Capture the cell that displays the provided text and extract its [X, Y] central coordinate. 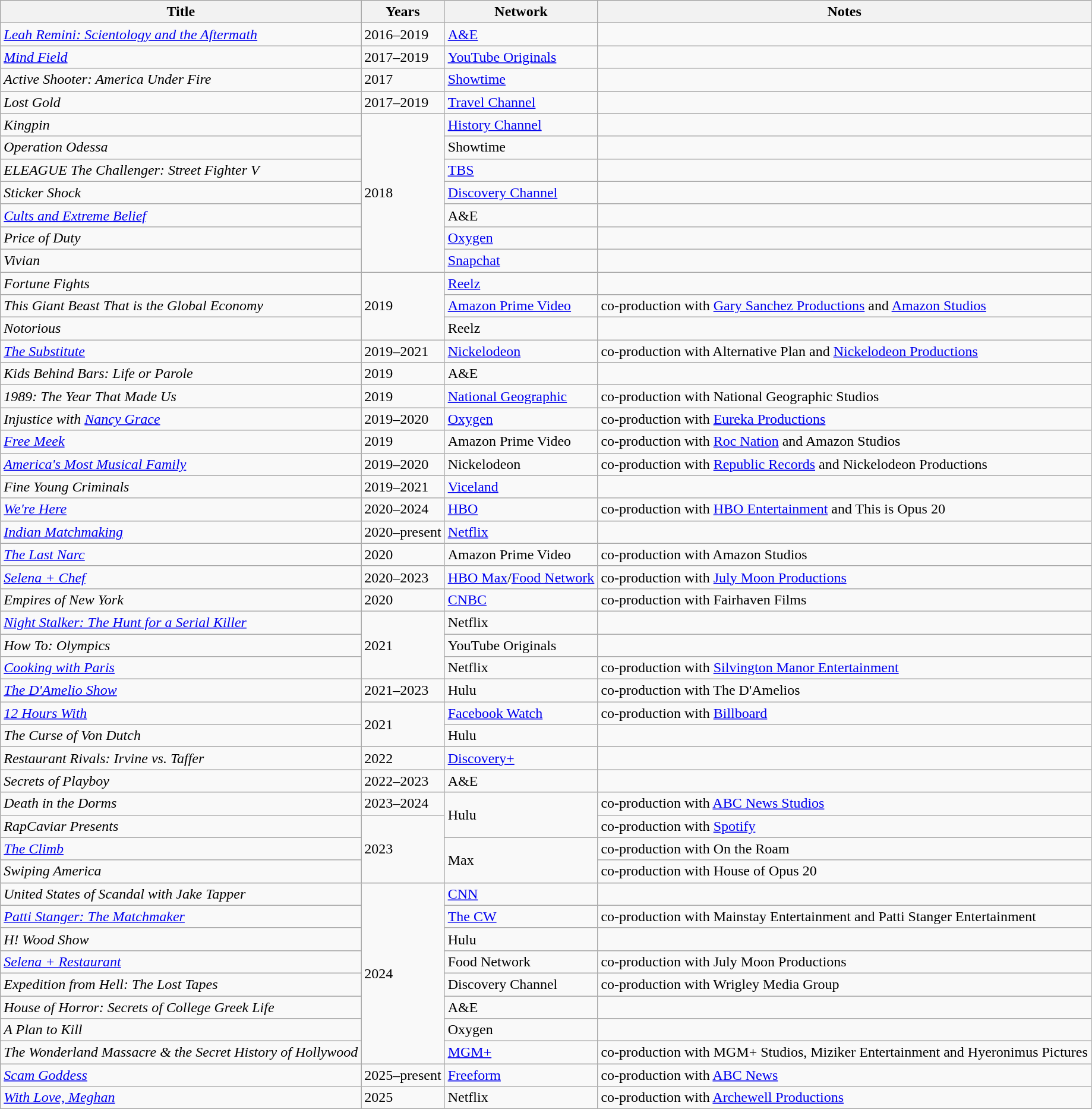
2025 [403, 1098]
Cooking with Paris [181, 668]
We're Here [181, 509]
co-production with Wrigley Media Group [844, 984]
The Climb [181, 849]
co-production with Spotify [844, 826]
Price of Duty [181, 238]
co-production with MGM+ Studios, Miziker Entertainment and Hyeronimus Pictures [844, 1053]
Kingpin [181, 125]
2022 [403, 758]
Active Shooter: America Under Fire [181, 80]
Food Network [521, 962]
2020–present [403, 532]
HBO Max/Food Network [521, 577]
Scam Goddess [181, 1075]
2021–2023 [403, 691]
2016–2019 [403, 34]
National Geographic [521, 396]
1989: The Year That Made Us [181, 396]
Swiping America [181, 871]
Fortune Fights [181, 283]
House of Horror: Secrets of College Greek Life [181, 1007]
Mind Field [181, 57]
Vivian [181, 260]
Years [403, 12]
co-production with Amazon Studios [844, 554]
Empires of New York [181, 600]
The D'Amelio Show [181, 691]
2024 [403, 973]
This Giant Beast That is the Global Economy [181, 306]
The Wonderland Massacre & the Secret History of Hollywood [181, 1053]
co-production with Archewell Productions [844, 1098]
Secrets of Playboy [181, 781]
TBS [521, 170]
Fine Young Criminals [181, 487]
Indian Matchmaking [181, 532]
Expedition from Hell: The Lost Tapes [181, 984]
Snapchat [521, 260]
co-production with Mainstay Entertainment and Patti Stanger Entertainment [844, 916]
Max [521, 860]
co-production with Republic Records and Nickelodeon Productions [844, 464]
co-production with National Geographic Studios [844, 396]
co-production with Silvington Manor Entertainment [844, 668]
The CW [521, 916]
co-production with Fairhaven Films [844, 600]
The Curse of Von Dutch [181, 736]
2020–2023 [403, 577]
2023–2024 [403, 804]
co-production with ABC News Studios [844, 804]
co-production with On the Roam [844, 849]
How To: Olympics [181, 645]
co-production with Alternative Plan and Nickelodeon Productions [844, 351]
co-production with Eureka Productions [844, 419]
Sticker Shock [181, 193]
United States of Scandal with Jake Tapper [181, 894]
Notorious [181, 329]
Free Meek [181, 442]
co-production with ABC News [844, 1075]
The Last Narc [181, 554]
Operation Odessa [181, 147]
2020–2024 [403, 509]
Patti Stanger: The Matchmaker [181, 916]
H! Wood Show [181, 939]
The Substitute [181, 351]
Selena + Restaurant [181, 962]
Facebook Watch [521, 713]
12 Hours With [181, 713]
Injustice with Nancy Grace [181, 419]
Leah Remini: Scientology and the Aftermath [181, 34]
co-production with HBO Entertainment and This is Opus 20 [844, 509]
Viceland [521, 487]
A Plan to Kill [181, 1030]
Kids Behind Bars: Life or Parole [181, 374]
Travel Channel [521, 102]
Discovery+ [521, 758]
Network [521, 12]
Death in the Dorms [181, 804]
co-production with Gary Sanchez Productions and Amazon Studios [844, 306]
2018 [403, 193]
Freeform [521, 1075]
With Love, Meghan [181, 1098]
America's Most Musical Family [181, 464]
RapCaviar Presents [181, 826]
2022–2023 [403, 781]
2025–present [403, 1075]
HBO [521, 509]
Title [181, 12]
co-production with Roc Nation and Amazon Studios [844, 442]
Notes [844, 12]
Selena + Chef [181, 577]
Lost Gold [181, 102]
Night Stalker: The Hunt for a Serial Killer [181, 622]
CNN [521, 894]
CNBC [521, 600]
History Channel [521, 125]
co-production with The D'Amelios [844, 691]
ELEAGUE The Challenger: Street Fighter V [181, 170]
co-production with House of Opus 20 [844, 871]
2023 [403, 849]
Restaurant Rivals: Irvine vs. Taffer [181, 758]
Cults and Extreme Belief [181, 215]
co-production with Billboard [844, 713]
MGM+ [521, 1053]
2017 [403, 80]
